Locate the cell with the specified text and output its (X, Y) center coordinate. 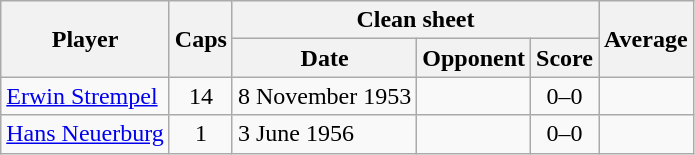
3 June 1956 (324, 134)
Opponent (474, 58)
Date (324, 58)
Player (86, 39)
Clean sheet (415, 20)
1 (200, 134)
Average (646, 39)
Caps (200, 39)
Hans Neuerburg (86, 134)
Erwin Strempel (86, 96)
Score (565, 58)
14 (200, 96)
8 November 1953 (324, 96)
